Scan for the cell matching the given text and deliver its (X, Y) coordinate at center. 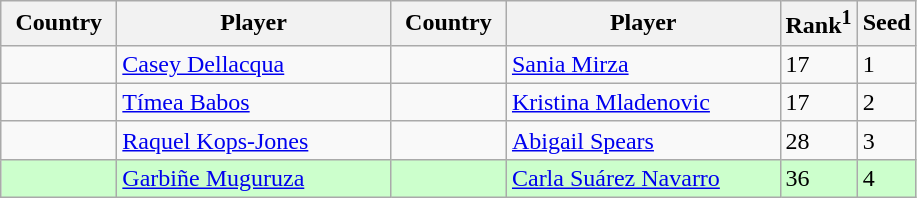
Raquel Kops-Jones (254, 140)
Sania Mirza (643, 64)
Garbiñe Muguruza (254, 178)
28 (818, 140)
Rank1 (818, 24)
Tímea Babos (254, 102)
Seed (886, 24)
Abigail Spears (643, 140)
1 (886, 64)
Casey Dellacqua (254, 64)
36 (818, 178)
4 (886, 178)
Carla Suárez Navarro (643, 178)
Kristina Mladenovic (643, 102)
2 (886, 102)
3 (886, 140)
